Detect which cell encompasses the target text, then output its (x, y) center coordinate. 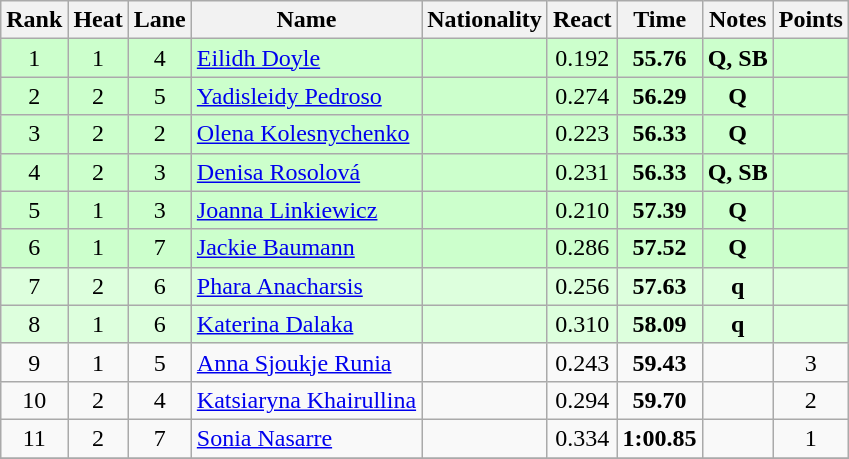
57.63 (660, 286)
0.334 (582, 438)
Jackie Baumann (306, 248)
59.70 (660, 400)
0.286 (582, 248)
0.243 (582, 362)
0.223 (582, 134)
Nationality (485, 20)
Olena Kolesnychenko (306, 134)
Joanna Linkiewicz (306, 210)
Anna Sjoukje Runia (306, 362)
57.52 (660, 248)
Time (660, 20)
8 (34, 324)
0.294 (582, 400)
0.274 (582, 96)
0.192 (582, 58)
Name (306, 20)
Katsiaryna Khairullina (306, 400)
Rank (34, 20)
Denisa Rosolová (306, 172)
11 (34, 438)
Notes (738, 20)
10 (34, 400)
57.39 (660, 210)
0.231 (582, 172)
9 (34, 362)
React (582, 20)
0.310 (582, 324)
58.09 (660, 324)
Sonia Nasarre (306, 438)
Phara Anacharsis (306, 286)
1:00.85 (660, 438)
Lane (160, 20)
Points (810, 20)
0.210 (582, 210)
Katerina Dalaka (306, 324)
Heat (98, 20)
55.76 (660, 58)
59.43 (660, 362)
Yadisleidy Pedroso (306, 96)
56.29 (660, 96)
0.256 (582, 286)
Eilidh Doyle (306, 58)
